Identify which cell holds the provided text, then report its [x, y] central coordinate. 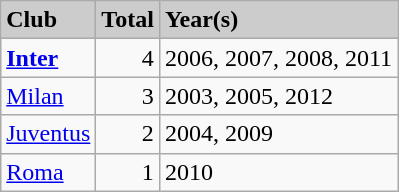
2 [128, 134]
2006, 2007, 2008, 2011 [278, 58]
2004, 2009 [278, 134]
3 [128, 96]
Inter [48, 58]
2003, 2005, 2012 [278, 96]
Milan [48, 96]
Juventus [48, 134]
2010 [278, 172]
4 [128, 58]
Year(s) [278, 20]
1 [128, 172]
Total [128, 20]
Club [48, 20]
Roma [48, 172]
